Provide the (X, Y) coordinate of the cell's center where the given text is located.  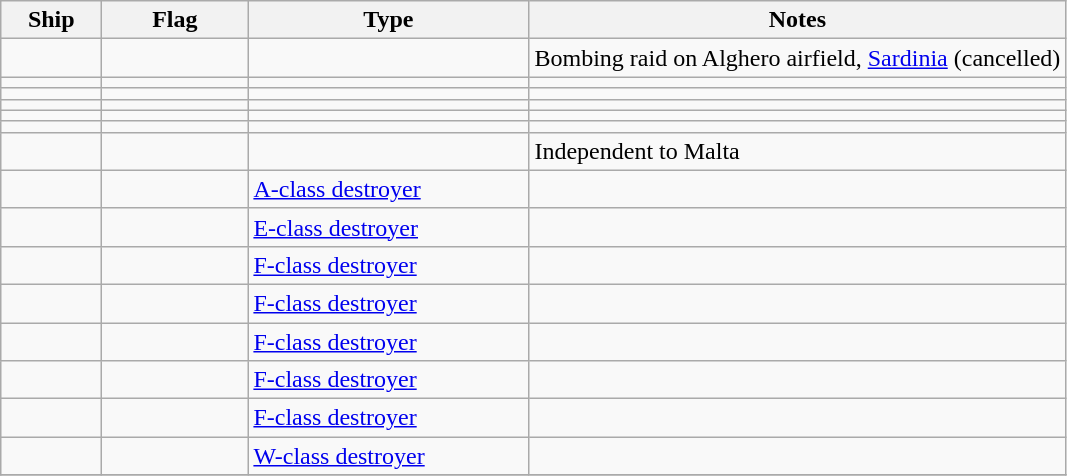
Ship (52, 20)
Flag (175, 20)
W-class destroyer (388, 456)
Bombing raid on Alghero airfield, Sardinia (cancelled) (798, 58)
A-class destroyer (388, 189)
Type (388, 20)
Notes (798, 20)
Independent to Malta (798, 151)
E-class destroyer (388, 227)
